Return the (X, Y) coordinate for the center point of the cell that contains the specified text.  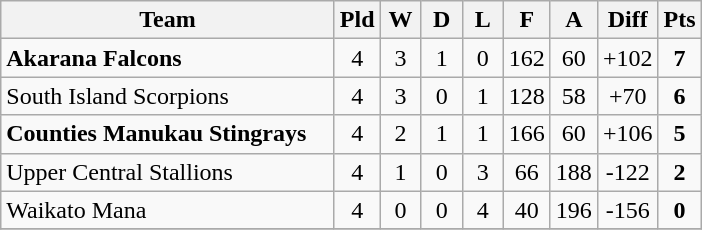
6 (680, 96)
7 (680, 58)
South Island Scorpions (168, 96)
W (400, 20)
L (482, 20)
A (574, 20)
Team (168, 20)
Akarana Falcons (168, 58)
+70 (628, 96)
Waikato Mana (168, 210)
196 (574, 210)
D (442, 20)
-122 (628, 172)
+102 (628, 58)
Counties Manukau Stingrays (168, 134)
Diff (628, 20)
66 (526, 172)
5 (680, 134)
162 (526, 58)
128 (526, 96)
58 (574, 96)
Upper Central Stallions (168, 172)
Pld (357, 20)
+106 (628, 134)
188 (574, 172)
F (526, 20)
-156 (628, 210)
40 (526, 210)
166 (526, 134)
Pts (680, 20)
